Identify which cell holds the provided text, then report its [X, Y] central coordinate. 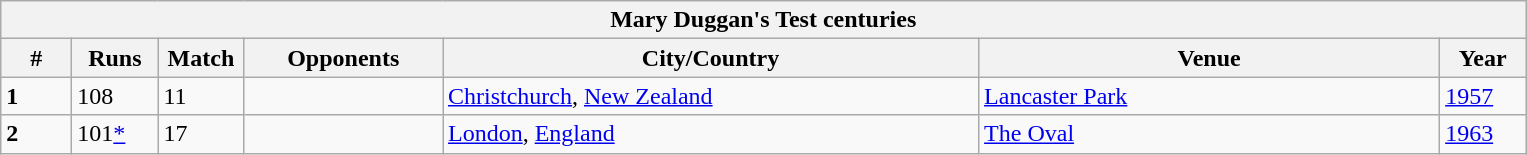
11 [201, 96]
Mary Duggan's Test centuries [764, 20]
# [36, 58]
101* [115, 134]
Match [201, 58]
The Oval [1210, 134]
Lancaster Park [1210, 96]
Year [1483, 58]
2 [36, 134]
City/Country [710, 58]
Runs [115, 58]
1957 [1483, 96]
1 [36, 96]
London, England [710, 134]
1963 [1483, 134]
108 [115, 96]
Christchurch, New Zealand [710, 96]
Venue [1210, 58]
Opponents [344, 58]
17 [201, 134]
